Locate the cell with the specified text and output its (X, Y) center coordinate. 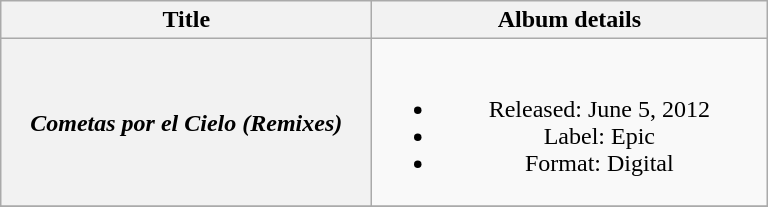
Title (186, 20)
Cometas por el Cielo (Remixes) (186, 122)
Released: June 5, 2012Label: EpicFormat: Digital (570, 122)
Album details (570, 20)
